Locate the cell with the specified text and output its (x, y) center coordinate. 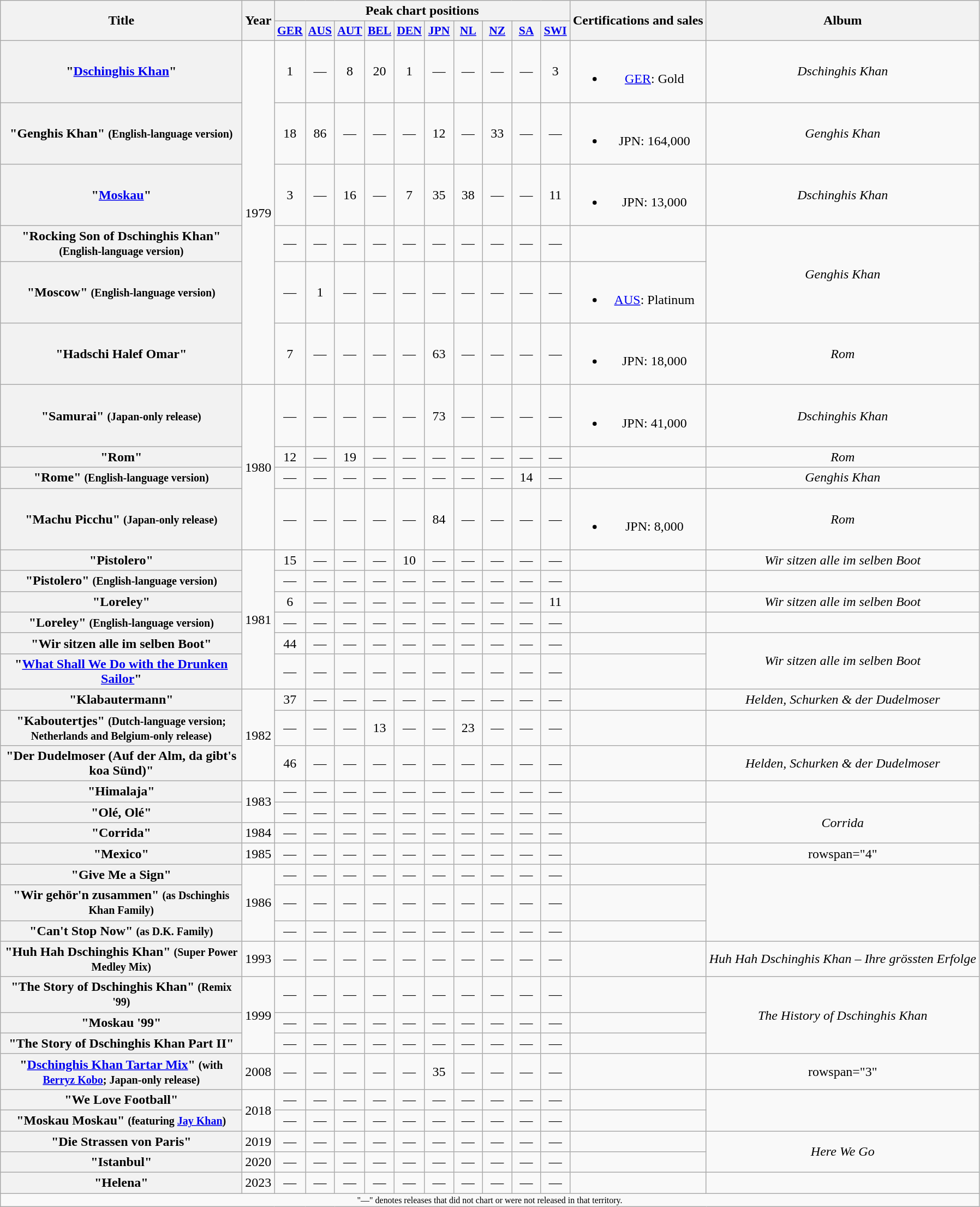
rowspan="4" (842, 854)
The History of Dschinghis Khan (842, 1015)
JPN (439, 31)
Huh Hah Dschinghis Khan – Ihre grössten Erfolge (842, 959)
"Wir gehör'n zusammen" (as Dschinghis Khan Family) (121, 903)
15 (290, 560)
1993 (259, 959)
2008 (259, 1071)
37 (290, 699)
"Rome" (English-language version) (121, 478)
"Samurai" (Japan-only release) (121, 416)
1981 (259, 619)
63 (439, 354)
"We Love Football" (121, 1099)
23 (468, 727)
"Hadschi Halef Omar" (121, 354)
86 (320, 133)
Here We Go (842, 1152)
18 (290, 133)
"Dschinghis Khan Tartar Mix" (with Berryz Kobo; Japan-only release) (121, 1071)
rowspan="3" (842, 1071)
JPN: 18,000 (638, 354)
"Moscow" (English-language version) (121, 293)
GER (290, 31)
6 (290, 602)
10 (409, 560)
"Kaboutertjes" (Dutch-language version; Netherlands and Belgium-only release) (121, 727)
"Huh Hah Dschinghis Khan" (Super Power Medley Mix) (121, 959)
2023 (259, 1183)
JPN: 13,000 (638, 195)
NL (468, 31)
"Dschinghis Khan" (121, 71)
19 (350, 457)
"Machu Picchu" (Japan-only release) (121, 519)
"Moskau '99" (121, 1022)
"The Story of Dschinghis Khan Part II" (121, 1043)
"Istanbul" (121, 1162)
"Can't Stop Now" (as D.K. Family) (121, 931)
"Wir sitzen alle im selben Boot" (121, 643)
38 (468, 195)
"Rom" (121, 457)
"Klabautermann" (121, 699)
BEL (380, 31)
84 (439, 519)
"What Shall We Do with the Drunken Sailor" (121, 671)
SA (526, 31)
AUS (320, 31)
33 (497, 133)
"Pistolero" (121, 560)
1984 (259, 833)
"Genghis Khan" (English-language version) (121, 133)
44 (290, 643)
"Moskau Moskau" (featuring Jay Khan) (121, 1120)
DEN (409, 31)
AUS: Platinum (638, 293)
GER: Gold (638, 71)
AUT (350, 31)
"Corrida" (121, 833)
"Loreley" (121, 602)
"Moskau" (121, 195)
Peak chart positions (422, 11)
"Rocking Son of Dschinghis Khan" (English-language version) (121, 243)
73 (439, 416)
Corrida (842, 823)
20 (380, 71)
Certifications and sales (638, 21)
JPN: 41,000 (638, 416)
JPN: 8,000 (638, 519)
2020 (259, 1162)
"Mexico" (121, 854)
"Give Me a Sign" (121, 875)
Title (121, 21)
16 (350, 195)
14 (526, 478)
1980 (259, 467)
8 (350, 71)
1999 (259, 1015)
Album (842, 21)
"Helena" (121, 1183)
JPN: 164,000 (638, 133)
13 (380, 727)
SWI (555, 31)
2019 (259, 1141)
"Die Strassen von Paris" (121, 1141)
"Loreley" (English-language version) (121, 622)
NZ (497, 31)
1985 (259, 854)
"The Story of Dschinghis Khan" (Remix '99) (121, 995)
1983 (259, 802)
2018 (259, 1110)
"Pistolero" (English-language version) (121, 581)
46 (290, 763)
1986 (259, 903)
"—" denotes releases that did not chart or were not released in that territory. (490, 1200)
"Himalaja" (121, 792)
"Der Dudelmoser (Auf der Alm, da gibt's koa Sünd)" (121, 763)
Year (259, 21)
1982 (259, 735)
1979 (259, 212)
"Olé, Olé" (121, 812)
